Provide the (X, Y) coordinate of the cell's center where the given text is located.  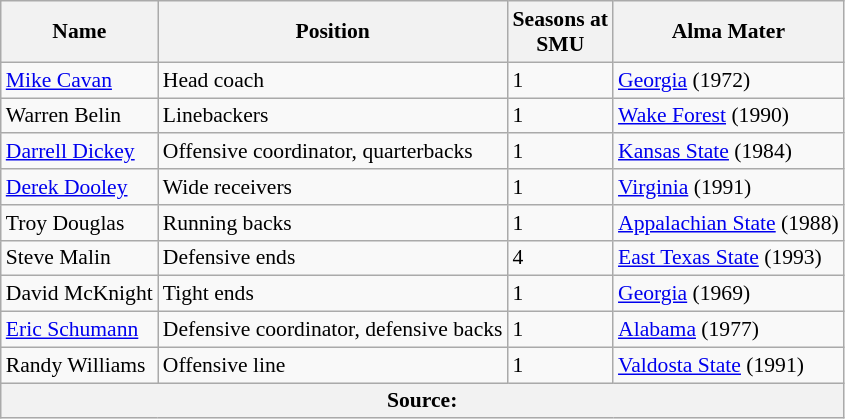
Warren Belin (80, 116)
Name (80, 32)
Alabama (1977) (728, 330)
Troy Douglas (80, 223)
Defensive coordinator, defensive backs (333, 330)
Randy Williams (80, 365)
Offensive coordinator, quarterbacks (333, 152)
Linebackers (333, 116)
Offensive line (333, 365)
Defensive ends (333, 258)
Appalachian State (1988) (728, 223)
Eric Schumann (80, 330)
4 (560, 258)
Wake Forest (1990) (728, 116)
Seasons atSMU (560, 32)
Wide receivers (333, 187)
East Texas State (1993) (728, 258)
Position (333, 32)
Source: (422, 401)
Steve Malin (80, 258)
Derek Dooley (80, 187)
Alma Mater (728, 32)
Georgia (1969) (728, 294)
Tight ends (333, 294)
David McKnight (80, 294)
Darrell Dickey (80, 152)
Running backs (333, 223)
Kansas State (1984) (728, 152)
Head coach (333, 80)
Virginia (1991) (728, 187)
Valdosta State (1991) (728, 365)
Mike Cavan (80, 80)
Georgia (1972) (728, 80)
